Search for the cell housing the specified text and yield its (X, Y) center coordinate. 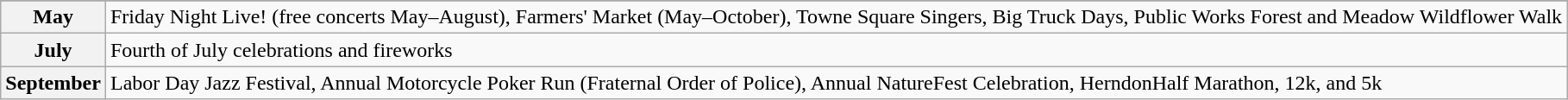
Labor Day Jazz Festival, Annual Motorcycle Poker Run (Fraternal Order of Police), Annual NatureFest Celebration, HerndonHalf Marathon, 12k, and 5k (836, 83)
May (53, 17)
Fourth of July celebrations and fireworks (836, 50)
July (53, 50)
September (53, 83)
